Search for the cell housing the specified text and yield its (x, y) center coordinate. 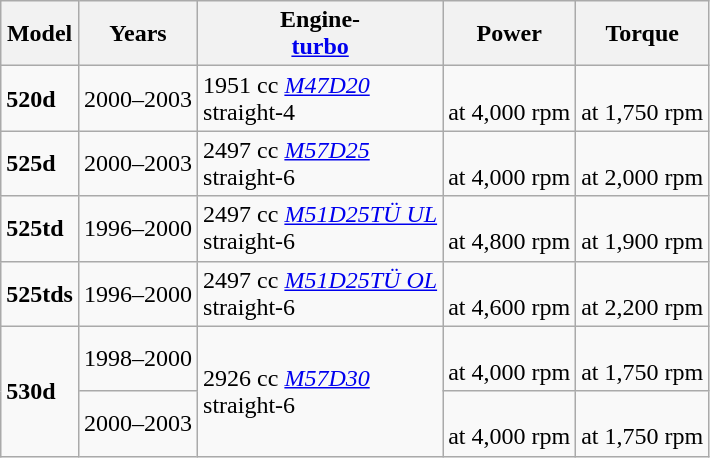
530d (40, 391)
at 2,200 rpm (642, 294)
Model (40, 34)
Years (138, 34)
1951 cc M47D20 straight-4 (320, 98)
525td (40, 228)
Engine- turbo (320, 34)
at 2,000 rpm (642, 164)
525tds (40, 294)
520d (40, 98)
Power (510, 34)
2497 cc M51D25TÜ OL straight-6 (320, 294)
525d (40, 164)
2497 cc M51D25TÜ UL straight-6 (320, 228)
at 4,800 rpm (510, 228)
2497 cc M57D25 straight-6 (320, 164)
at 4,600 rpm (510, 294)
Torque (642, 34)
2926 cc M57D30 straight-6 (320, 391)
at 1,900 rpm (642, 228)
1998–2000 (138, 358)
